Find where the given text appears and provide that cell's center as (x, y) coordinate. 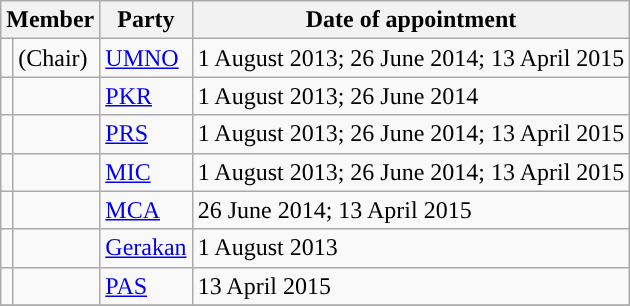
1 August 2013 (411, 248)
13 April 2015 (411, 286)
Member (50, 20)
MIC (146, 172)
Party (146, 20)
1 August 2013; 26 June 2014 (411, 96)
Date of appointment (411, 20)
PRS (146, 134)
Gerakan (146, 248)
MCA (146, 210)
UMNO (146, 58)
PKR (146, 96)
26 June 2014; 13 April 2015 (411, 210)
(Chair) (56, 58)
PAS (146, 286)
